From the cell containing the given text, extract its center point as (X, Y) coordinate. 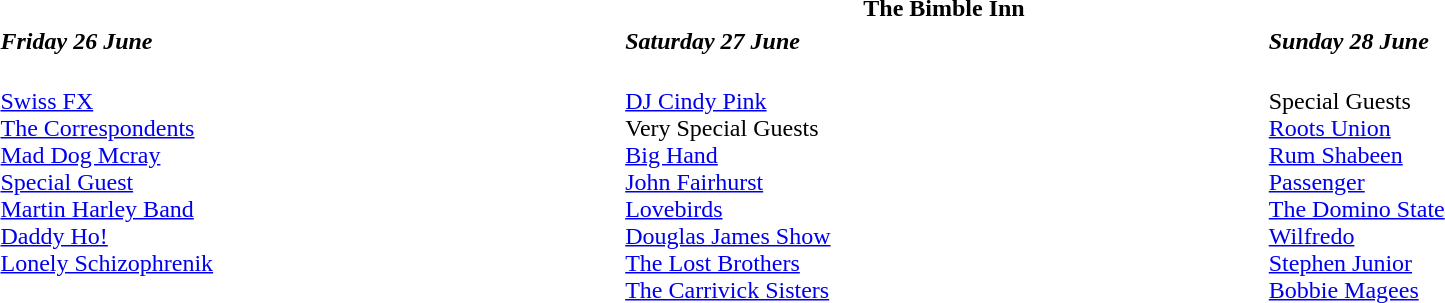
Saturday 27 June (944, 41)
